Identify which cell holds the provided text, then report its (x, y) central coordinate. 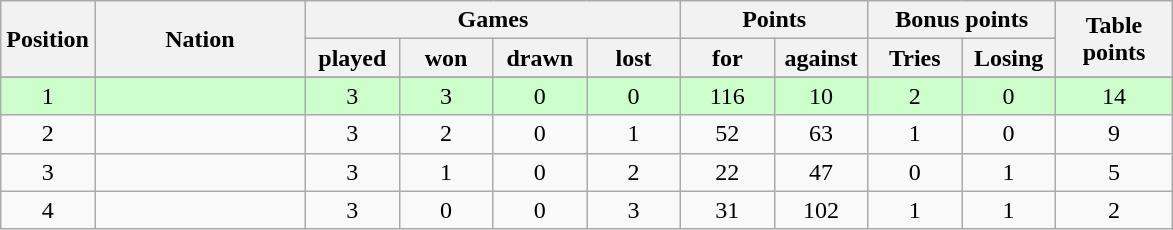
for (727, 58)
played (352, 58)
Tries (915, 58)
63 (821, 134)
lost (634, 58)
against (821, 58)
14 (1114, 96)
drawn (540, 58)
Losing (1009, 58)
22 (727, 172)
102 (821, 210)
5 (1114, 172)
9 (1114, 134)
10 (821, 96)
Bonus points (962, 20)
Position (48, 39)
won (446, 58)
Points (774, 20)
4 (48, 210)
52 (727, 134)
Nation (200, 39)
Tablepoints (1114, 39)
31 (727, 210)
116 (727, 96)
47 (821, 172)
Games (492, 20)
